Identify which cell holds the provided text, then report its (x, y) central coordinate. 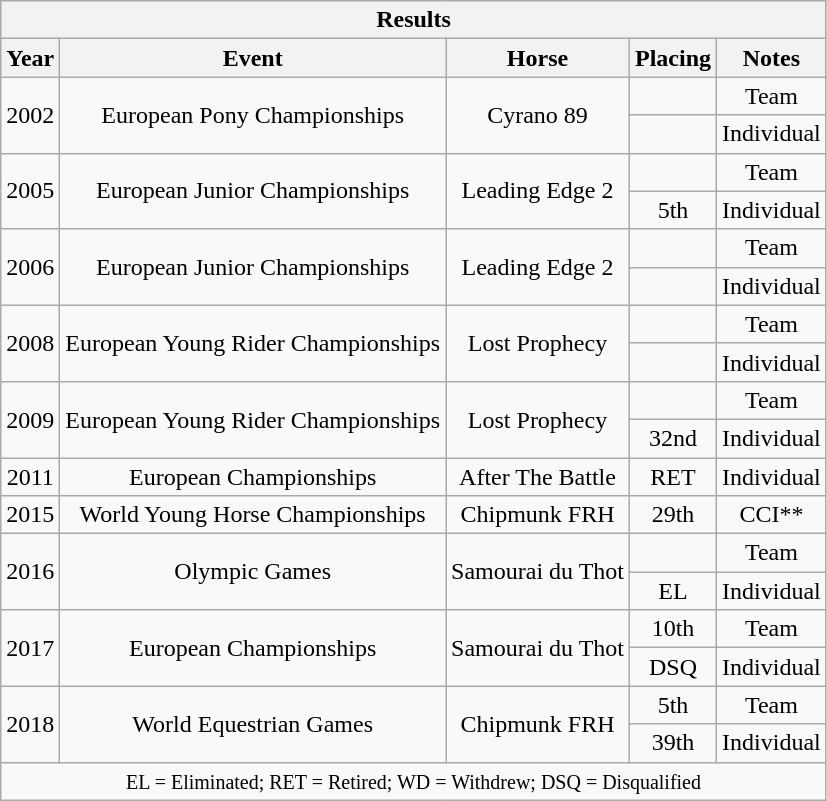
39th (672, 743)
European Pony Championships (253, 115)
2018 (30, 724)
2015 (30, 515)
Placing (672, 58)
DSQ (672, 667)
After The Battle (538, 477)
Results (414, 20)
2006 (30, 267)
Notes (772, 58)
2009 (30, 419)
RET (672, 477)
2011 (30, 477)
Year (30, 58)
EL (672, 591)
Horse (538, 58)
World Equestrian Games (253, 724)
10th (672, 629)
Cyrano 89 (538, 115)
2008 (30, 343)
World Young Horse Championships (253, 515)
32nd (672, 438)
Olympic Games (253, 572)
Event (253, 58)
2002 (30, 115)
2016 (30, 572)
EL = Eliminated; RET = Retired; WD = Withdrew; DSQ = Disqualified (414, 781)
CCI** (772, 515)
2017 (30, 648)
29th (672, 515)
2005 (30, 191)
